From the cell containing the given text, extract its center point as (x, y) coordinate. 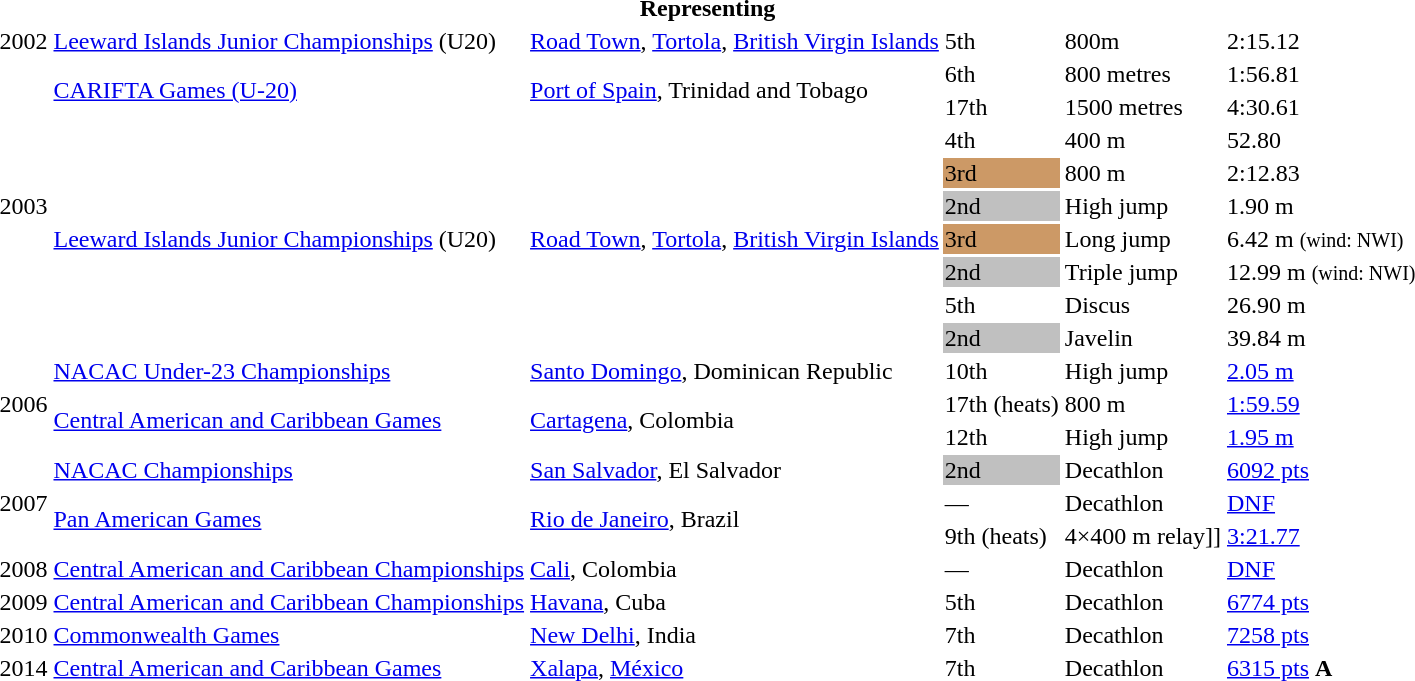
7th (1002, 635)
Port of Spain, Trinidad and Tobago (735, 90)
17th (heats) (1002, 404)
Santo Domingo, Dominican Republic (735, 371)
4×400 m relay]] (1142, 536)
Rio de Janeiro, Brazil (735, 520)
Havana, Cuba (735, 602)
NACAC Championships (289, 470)
Cali, Colombia (735, 569)
Cartagena, Colombia (735, 420)
Commonwealth Games (289, 635)
1500 metres (1142, 107)
Triple jump (1142, 272)
4th (1002, 140)
17th (1002, 107)
10th (1002, 371)
Long jump (1142, 239)
6th (1002, 74)
12th (1002, 437)
Javelin (1142, 338)
800 metres (1142, 74)
CARIFTA Games (U-20) (289, 90)
New Delhi, India (735, 635)
Pan American Games (289, 520)
Central American and Caribbean Games (289, 420)
San Salvador, El Salvador (735, 470)
9th (heats) (1002, 536)
Discus (1142, 305)
400 m (1142, 140)
NACAC Under-23 Championships (289, 371)
800m (1142, 41)
